Detect which cell encompasses the target text, then output its [X, Y] center coordinate. 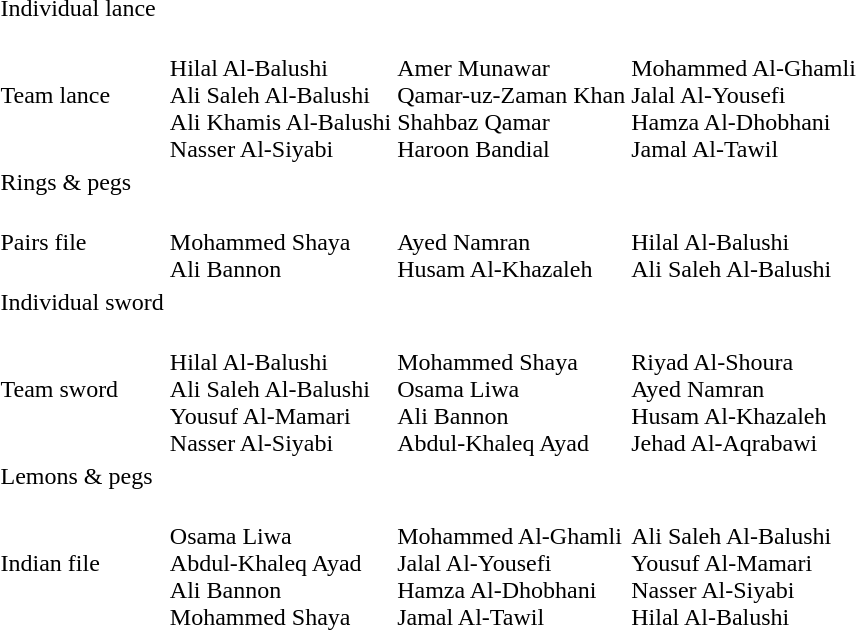
Amer MunawarQamar-uz-Zaman KhanShahbaz QamarHaroon Bandial [512, 95]
Mohammed ShayaOsama LiwaAli BannonAbdul-Khaleq Ayad [512, 389]
Hilal Al-BalushiAli Saleh Al-BalushiYousuf Al-MamariNasser Al-Siyabi [280, 389]
Mohammed ShayaAli Bannon [280, 242]
Ayed NamranHusam Al-Khazaleh [512, 242]
Hilal Al-BalushiAli Saleh Al-BalushiAli Khamis Al-BalushiNasser Al-Siyabi [280, 95]
